From the cell containing the given text, extract its center point as [X, Y] coordinate. 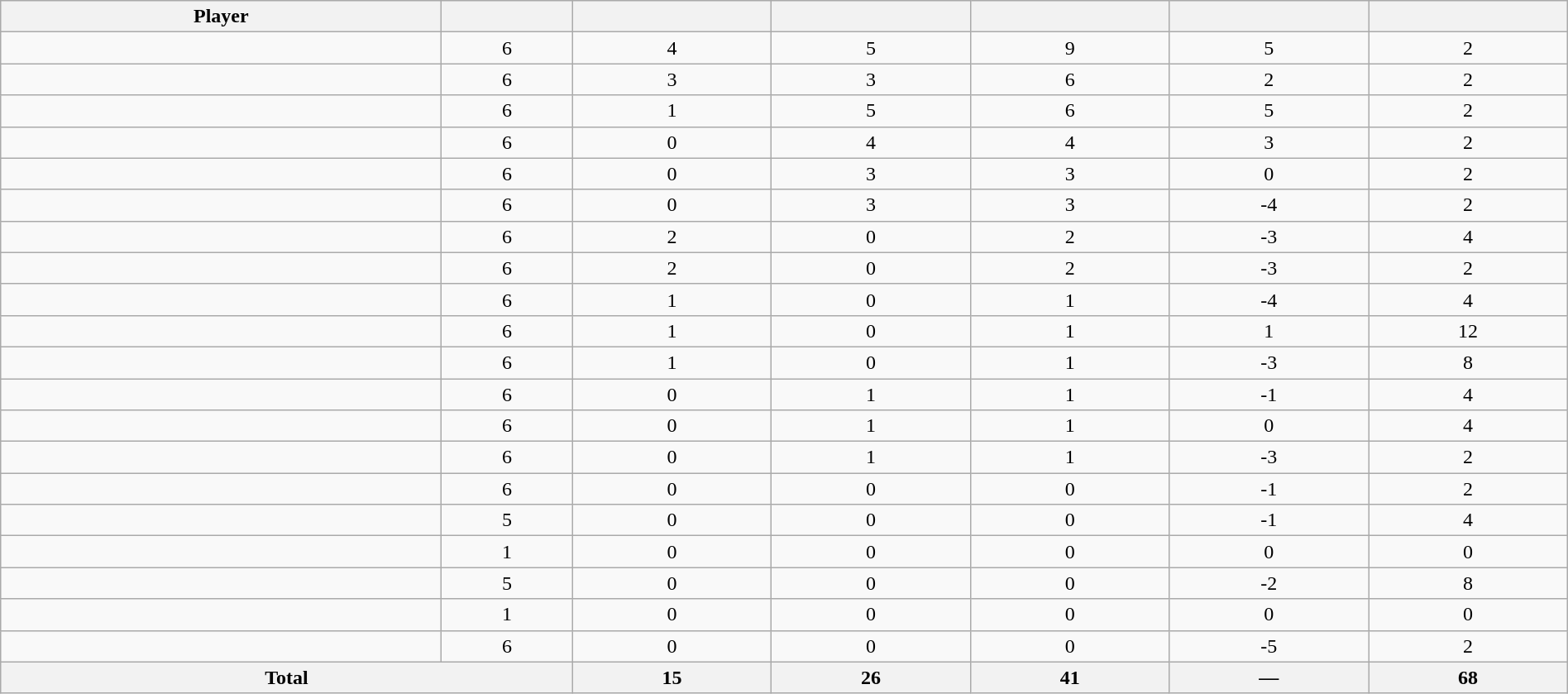
Player [222, 17]
Total [286, 677]
-5 [1269, 646]
12 [1469, 331]
68 [1469, 677]
— [1269, 677]
9 [1070, 48]
15 [672, 677]
41 [1070, 677]
-2 [1269, 583]
26 [872, 677]
